Scan for the cell matching the given text and deliver its [x, y] coordinate at center. 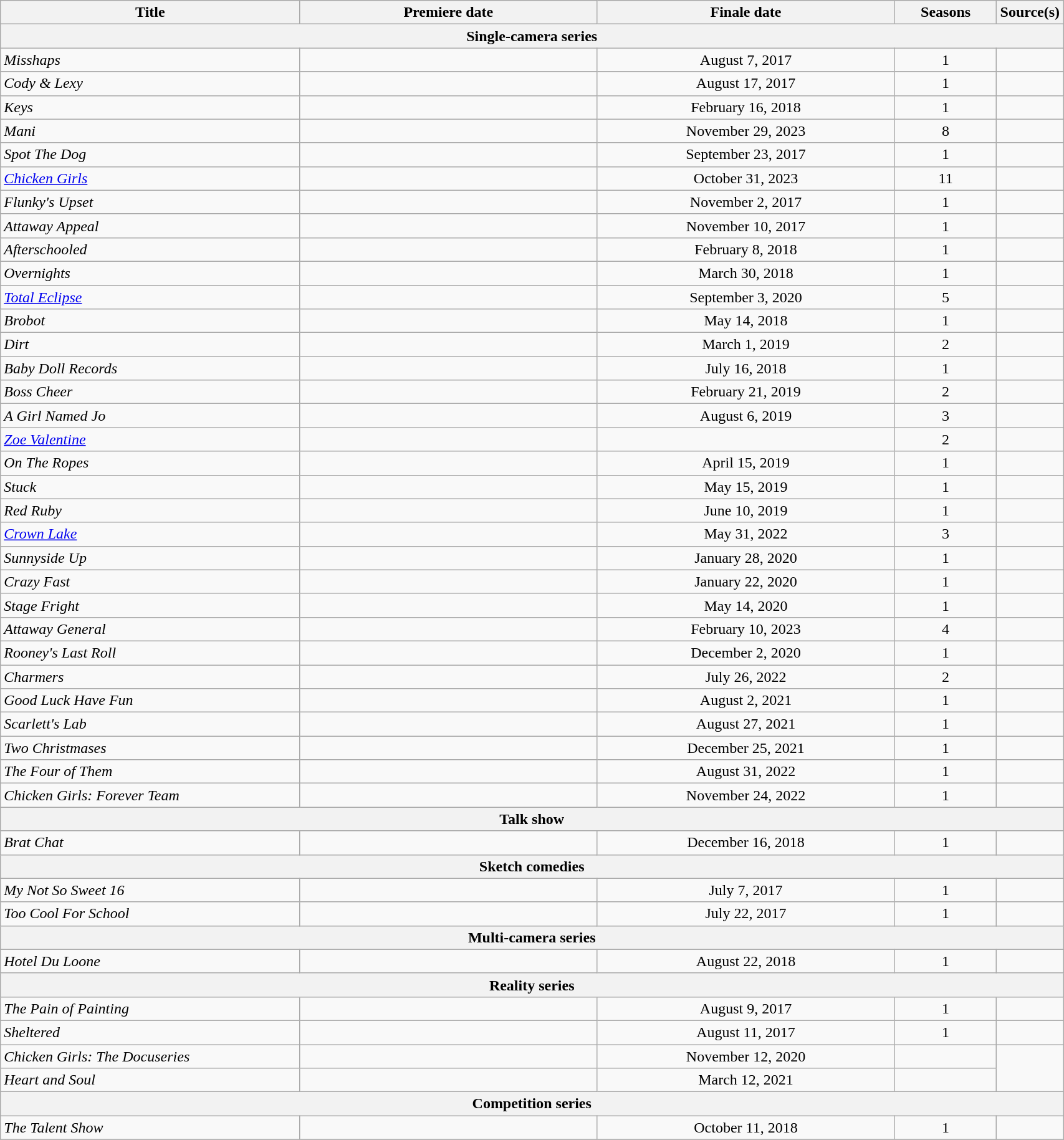
December 25, 2021 [746, 748]
August 22, 2018 [746, 961]
December 16, 2018 [746, 843]
March 30, 2018 [746, 273]
March 1, 2019 [746, 345]
August 7, 2017 [746, 60]
August 11, 2017 [746, 1032]
February 16, 2018 [746, 107]
September 23, 2017 [746, 155]
Sunnyside Up [150, 558]
Too Cool For School [150, 914]
Boss Cheer [150, 392]
June 10, 2019 [746, 510]
The Talent Show [150, 1128]
Scarlett's Lab [150, 724]
Competition series [532, 1104]
Two Christmases [150, 748]
Seasons [946, 12]
Stage Fright [150, 605]
Brat Chat [150, 843]
August 2, 2021 [746, 701]
February 21, 2019 [746, 392]
December 2, 2020 [746, 653]
Flunky's Upset [150, 202]
July 26, 2022 [746, 676]
Chicken Girls [150, 178]
The Four of Them [150, 772]
Stuck [150, 487]
8 [946, 131]
November 2, 2017 [746, 202]
Baby Doll Records [150, 368]
Rooney's Last Roll [150, 653]
September 3, 2020 [746, 297]
May 15, 2019 [746, 487]
Charmers [150, 676]
Total Eclipse [150, 297]
Zoe Valentine [150, 439]
A Girl Named Jo [150, 416]
4 [946, 629]
November 12, 2020 [746, 1056]
11 [946, 178]
November 10, 2017 [746, 226]
May 14, 2018 [746, 321]
Chicken Girls: Forever Team [150, 795]
May 14, 2020 [746, 605]
My Not So Sweet 16 [150, 890]
Single-camera series [532, 36]
Red Ruby [150, 510]
Crazy Fast [150, 582]
Mani [150, 131]
Talk show [532, 819]
February 8, 2018 [746, 249]
Multi-camera series [532, 937]
January 22, 2020 [746, 582]
October 31, 2023 [746, 178]
July 16, 2018 [746, 368]
Overnights [150, 273]
Source(s) [1030, 12]
August 9, 2017 [746, 1008]
August 6, 2019 [746, 416]
Good Luck Have Fun [150, 701]
Keys [150, 107]
Afterschooled [150, 249]
August 17, 2017 [746, 84]
5 [946, 297]
Finale date [746, 12]
January 28, 2020 [746, 558]
Dirt [150, 345]
Attaway Appeal [150, 226]
May 31, 2022 [746, 534]
February 10, 2023 [746, 629]
Crown Lake [150, 534]
Misshaps [150, 60]
July 22, 2017 [746, 914]
November 24, 2022 [746, 795]
On The Ropes [150, 463]
Reality series [532, 985]
October 11, 2018 [746, 1128]
Heart and Soul [150, 1080]
August 27, 2021 [746, 724]
Sketch comedies [532, 866]
The Pain of Painting [150, 1008]
Chicken Girls: The Docuseries [150, 1056]
Cody & Lexy [150, 84]
Attaway General [150, 629]
Brobot [150, 321]
Spot The Dog [150, 155]
Premiere date [449, 12]
Title [150, 12]
November 29, 2023 [746, 131]
August 31, 2022 [746, 772]
July 7, 2017 [746, 890]
Hotel Du Loone [150, 961]
Sheltered [150, 1032]
March 12, 2021 [746, 1080]
April 15, 2019 [746, 463]
